Scan for the cell matching the given text and deliver its (X, Y) coordinate at center. 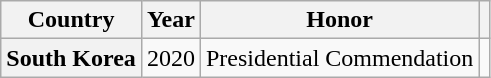
Honor (339, 20)
South Korea (72, 58)
Year (170, 20)
2020 (170, 58)
Country (72, 20)
Presidential Commendation (339, 58)
